Return the (X, Y) coordinate for the center point of the cell that contains the specified text.  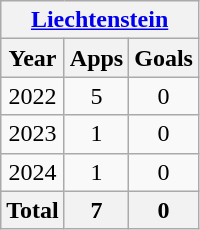
2022 (33, 96)
Total (33, 210)
2024 (33, 172)
2023 (33, 134)
Year (33, 58)
Goals (164, 58)
Liechtenstein (100, 20)
5 (96, 96)
7 (96, 210)
Apps (96, 58)
